Return the [X, Y] coordinate for the center point of the cell that contains the specified text.  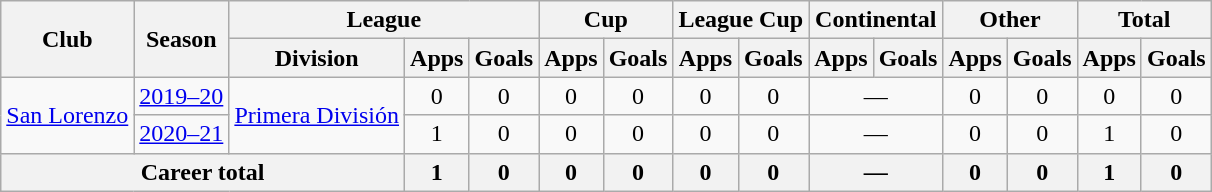
Continental [876, 20]
League Cup [741, 20]
2020–21 [182, 134]
Cup [606, 20]
Club [68, 39]
Other [1010, 20]
San Lorenzo [68, 115]
League [384, 20]
2019–20 [182, 96]
Total [1144, 20]
Primera División [317, 115]
Season [182, 39]
Career total [203, 172]
Division [317, 58]
